Search for the cell housing the specified text and yield its (X, Y) center coordinate. 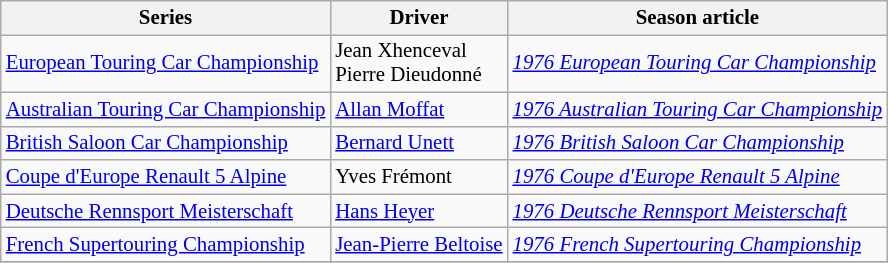
Jean Xhenceval Pierre Dieudonné (418, 63)
Coupe d'Europe Renault 5 Alpine (166, 177)
Allan Moffat (418, 109)
1976 Coupe d'Europe Renault 5 Alpine (698, 177)
Jean-Pierre Beltoise (418, 245)
French Supertouring Championship (166, 245)
1976 Australian Touring Car Championship (698, 109)
Driver (418, 18)
Hans Heyer (418, 211)
1976 European Touring Car Championship (698, 63)
Deutsche Rennsport Meisterschaft (166, 211)
Yves Frémont (418, 177)
Australian Touring Car Championship (166, 109)
European Touring Car Championship (166, 63)
1976 French Supertouring Championship (698, 245)
Series (166, 18)
1976 British Saloon Car Championship (698, 143)
Season article (698, 18)
Bernard Unett (418, 143)
British Saloon Car Championship (166, 143)
1976 Deutsche Rennsport Meisterschaft (698, 211)
